Locate the cell with the specified text and output its (X, Y) center coordinate. 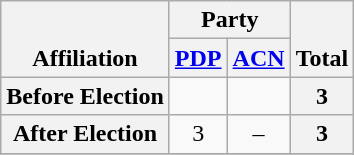
– (258, 134)
Affiliation (86, 39)
Before Election (86, 96)
Total (322, 39)
PDP (198, 58)
Party (230, 20)
ACN (258, 58)
After Election (86, 134)
